Determine the (x, y) coordinate at the center of the cell enclosing the given text.  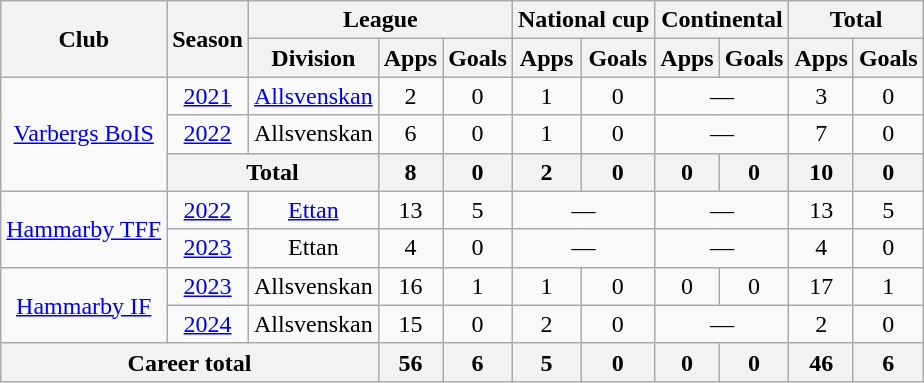
League (380, 20)
10 (821, 172)
2021 (208, 96)
Season (208, 39)
Division (313, 58)
2024 (208, 324)
3 (821, 96)
Club (84, 39)
46 (821, 362)
Career total (190, 362)
16 (410, 286)
56 (410, 362)
7 (821, 134)
Hammarby TFF (84, 229)
Hammarby IF (84, 305)
17 (821, 286)
15 (410, 324)
National cup (583, 20)
Varbergs BoIS (84, 134)
8 (410, 172)
Continental (722, 20)
